Identify which cell holds the provided text, then report its [x, y] central coordinate. 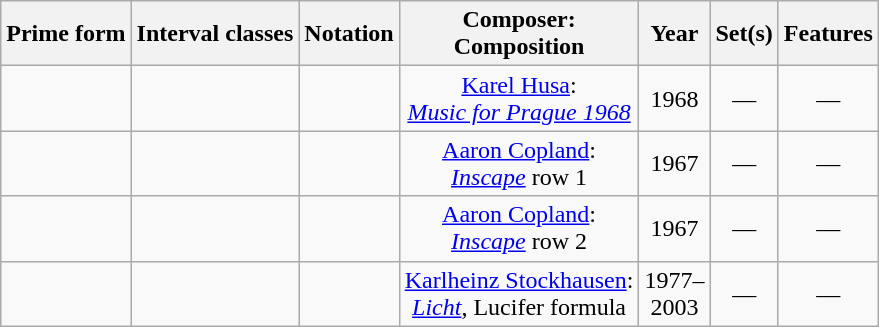
Set(s) [744, 34]
1968 [674, 98]
Karel Husa:Music for Prague 1968 [519, 98]
Aaron Copland:Inscape row 1 [519, 164]
Year [674, 34]
Features [828, 34]
Composer:Composition [519, 34]
Prime form [66, 34]
Aaron Copland:Inscape row 2 [519, 228]
Karlheinz Stockhausen:Licht, Lucifer formula [519, 294]
1977–2003 [674, 294]
Notation [349, 34]
Interval classes [215, 34]
